Determine the (X, Y) coordinate at the center of the cell enclosing the given text.  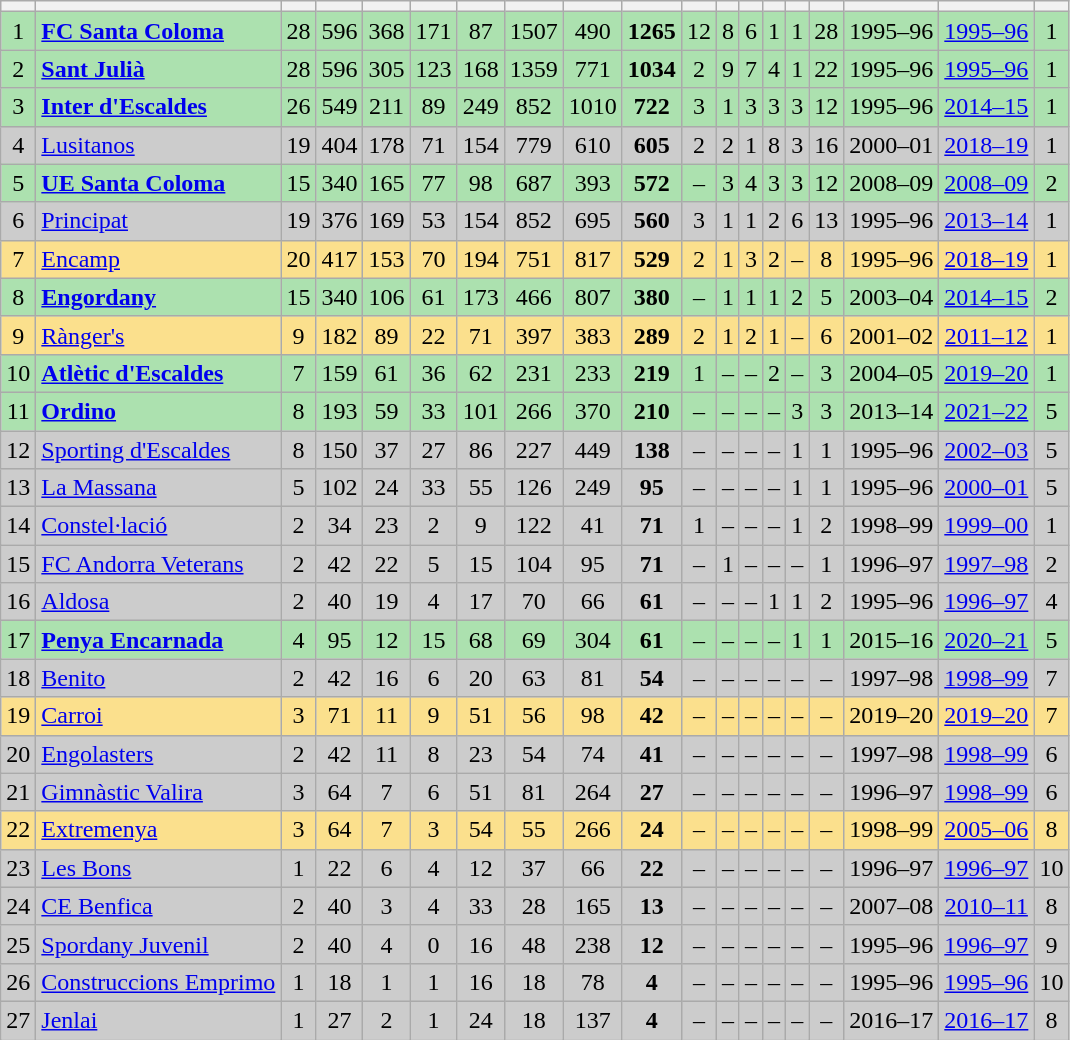
807 (592, 297)
Sant Julià (158, 69)
Construccions Emprimo (158, 982)
771 (592, 69)
193 (340, 411)
231 (534, 373)
53 (434, 221)
68 (480, 640)
2005–06 (986, 830)
78 (592, 982)
370 (592, 411)
59 (386, 411)
102 (340, 488)
304 (592, 640)
572 (652, 183)
466 (534, 297)
417 (340, 259)
Benito (158, 678)
159 (340, 373)
238 (592, 944)
14 (18, 526)
169 (386, 221)
1034 (652, 69)
122 (534, 526)
404 (340, 145)
289 (652, 335)
1359 (534, 69)
Atlètic d'Escaldes (158, 373)
171 (434, 31)
FC Andorra Veterans (158, 564)
Spordany Juvenil (158, 944)
182 (340, 335)
UE Santa Coloma (158, 183)
449 (592, 449)
227 (534, 449)
383 (592, 335)
Sporting d'Escaldes (158, 449)
1999–00 (986, 526)
2021–22 (986, 411)
817 (592, 259)
Penya Encarnada (158, 640)
21 (18, 792)
Lusitanos (158, 145)
722 (652, 107)
393 (592, 183)
150 (340, 449)
210 (652, 411)
610 (592, 145)
779 (534, 145)
Constel·lació (158, 526)
106 (386, 297)
137 (592, 1020)
194 (480, 259)
74 (592, 754)
34 (340, 526)
Engordany (158, 297)
695 (592, 221)
2020–21 (986, 640)
2015–16 (892, 640)
87 (480, 31)
56 (534, 716)
1010 (592, 107)
77 (434, 183)
2004–05 (892, 373)
2007–08 (892, 906)
2003–04 (892, 297)
233 (592, 373)
168 (480, 69)
211 (386, 107)
2002–03 (986, 449)
CE Benfica (158, 906)
FC Santa Coloma (158, 31)
305 (386, 69)
173 (480, 297)
138 (652, 449)
2001–02 (892, 335)
Gimnàstic Valira (158, 792)
104 (534, 564)
687 (534, 183)
86 (480, 449)
Jenlai (158, 1020)
1507 (534, 31)
153 (386, 259)
219 (652, 373)
2011–12 (986, 335)
529 (652, 259)
101 (480, 411)
380 (652, 297)
25 (18, 944)
Rànger's (158, 335)
376 (340, 221)
560 (652, 221)
La Massana (158, 488)
751 (534, 259)
Ordino (158, 411)
368 (386, 31)
2010–11 (986, 906)
Extremenya (158, 830)
123 (434, 69)
Inter d'Escaldes (158, 107)
Encamp (158, 259)
490 (592, 31)
264 (592, 792)
1265 (652, 31)
48 (534, 944)
Carroi (158, 716)
0 (434, 944)
605 (652, 145)
Principat (158, 221)
Engolasters (158, 754)
Aldosa (158, 602)
397 (534, 335)
63 (534, 678)
62 (480, 373)
549 (340, 107)
126 (534, 488)
69 (534, 640)
Les Bons (158, 868)
178 (386, 145)
36 (434, 373)
